Capture the cell that displays the provided text and extract its (x, y) central coordinate. 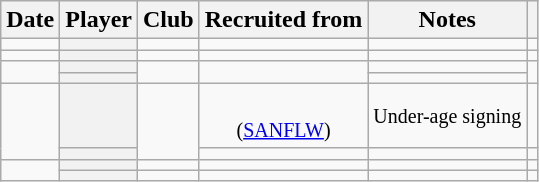
(SANFLW) (284, 116)
Club (168, 20)
Player (99, 20)
Date (30, 20)
Notes (448, 20)
Under-age signing (448, 116)
Recruited from (284, 20)
